Determine the (X, Y) coordinate at the center of the cell enclosing the given text.  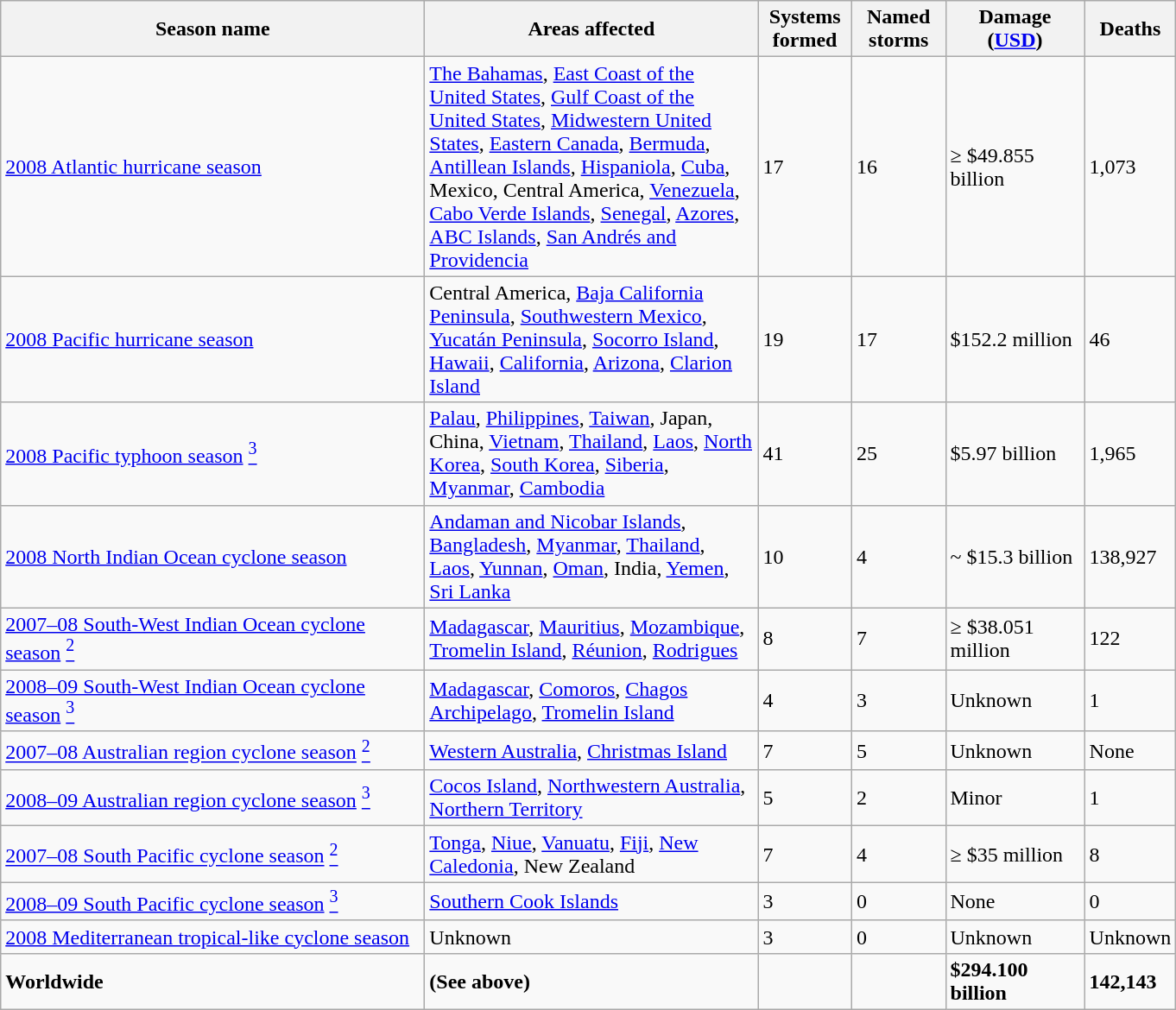
122 (1130, 639)
2008–09 South Pacific cyclone season 3 (212, 901)
$5.97 billion (1015, 454)
Systems formed (805, 29)
138,927 (1130, 556)
41 (805, 454)
25 (898, 454)
Madagascar, Comoros, Chagos Archipelago, Tromelin Island (591, 701)
Tonga, Niue, Vanuatu, Fiji, New Caledonia, New Zealand (591, 855)
Southern Cook Islands (591, 901)
2008–09 Australian region cyclone season 3 (212, 798)
Cocos Island, Northwestern Australia, Northern Territory (591, 798)
2008 Mediterranean tropical-like cyclone season (212, 937)
10 (805, 556)
2 (898, 798)
≥ $49.855 billion (1015, 167)
2008 Pacific hurricane season (212, 339)
2008 Atlantic hurricane season (212, 167)
Andaman and Nicobar Islands, Bangladesh, Myanmar, Thailand, Laos, Yunnan, Oman, India, Yemen, Sri Lanka (591, 556)
Damage (USD) (1015, 29)
2007–08 Australian region cyclone season 2 (212, 751)
16 (898, 167)
2008 Pacific typhoon season 3 (212, 454)
46 (1130, 339)
$294.100 billion (1015, 981)
142,143 (1130, 981)
Named storms (898, 29)
~ $15.3 billion (1015, 556)
2007–08 South Pacific cyclone season 2 (212, 855)
Central America, Baja California Peninsula, Southwestern Mexico, Yucatán Peninsula, Socorro Island, Hawaii, California, Arizona, Clarion Island (591, 339)
≥ $38.051 million (1015, 639)
Madagascar, Mauritius, Mozambique, Tromelin Island, Réunion, Rodrigues (591, 639)
2007–08 South-West Indian Ocean cyclone season 2 (212, 639)
Minor (1015, 798)
1,073 (1130, 167)
$152.2 million (1015, 339)
2008 North Indian Ocean cyclone season (212, 556)
Palau, Philippines, Taiwan, Japan, China, Vietnam, Thailand, Laos, North Korea, South Korea, Siberia, Myanmar, Cambodia (591, 454)
2008–09 South-West Indian Ocean cyclone season 3 (212, 701)
Deaths (1130, 29)
Western Australia, Christmas Island (591, 751)
Season name (212, 29)
1,965 (1130, 454)
Worldwide (212, 981)
≥ $35 million (1015, 855)
(See above) (591, 981)
Areas affected (591, 29)
19 (805, 339)
